Provide the [x, y] coordinate of the cell's center where the given text is located.  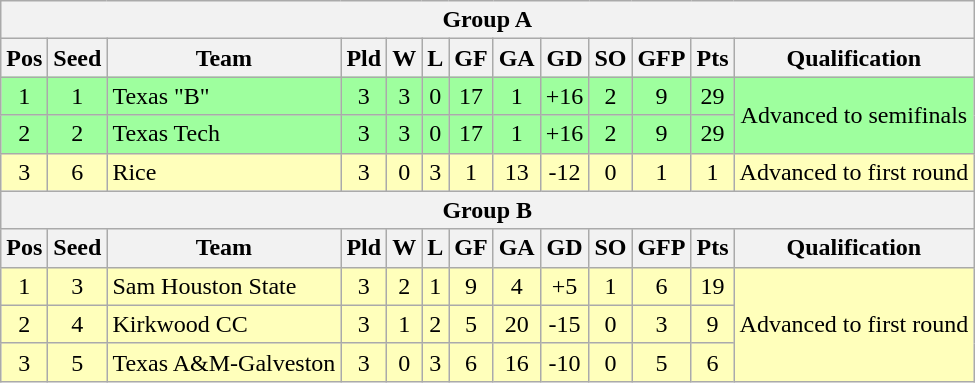
Texas Tech [224, 134]
-10 [564, 362]
-15 [564, 324]
Sam Houston State [224, 286]
19 [712, 286]
+5 [564, 286]
Group B [488, 210]
13 [516, 172]
Texas "B" [224, 96]
16 [516, 362]
Group A [488, 20]
Kirkwood CC [224, 324]
20 [516, 324]
Advanced to semifinals [854, 115]
Rice [224, 172]
-12 [564, 172]
Texas A&M-Galveston [224, 362]
